For the text-containing cell, return its midpoint in (x, y) coordinate format. 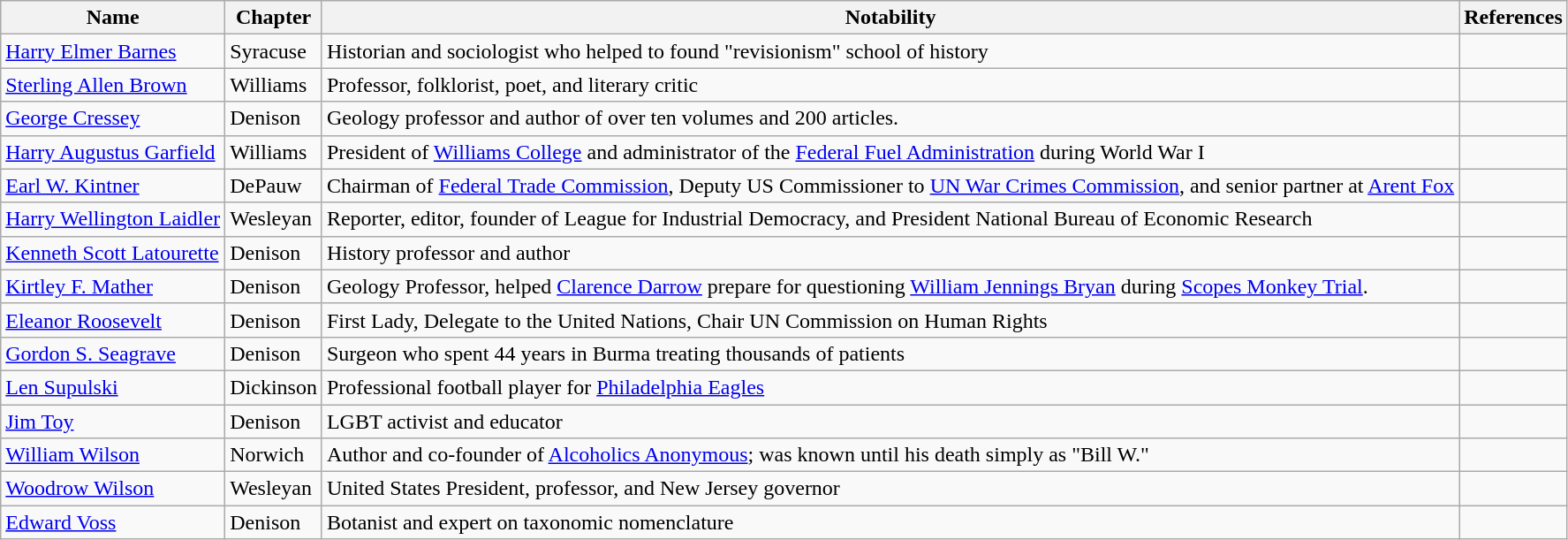
Geology Professor, helped Clarence Darrow prepare for questioning William Jennings Bryan during Scopes Monkey Trial. (890, 286)
Chairman of Federal Trade Commission, Deputy US Commissioner to UN War Crimes Commission, and senior partner at Arent Fox (890, 186)
Harry Elmer Barnes (113, 51)
Dickinson (274, 387)
Norwich (274, 455)
Harry Wellington Laidler (113, 219)
Notability (890, 18)
Syracuse (274, 51)
Botanist and expert on taxonomic nomenclature (890, 522)
History professor and author (890, 253)
Sterling Allen Brown (113, 85)
DePauw (274, 186)
Name (113, 18)
LGBT activist and educator (890, 422)
Chapter (274, 18)
Historian and sociologist who helped to found "revisionism" school of history (890, 51)
Eleanor Roosevelt (113, 320)
Professional football player for Philadelphia Eagles (890, 387)
Geology professor and author of over ten volumes and 200 articles. (890, 118)
First Lady, Delegate to the United Nations, Chair UN Commission on Human Rights (890, 320)
Harry Augustus Garfield (113, 152)
Kenneth Scott Latourette (113, 253)
President of Williams College and administrator of the Federal Fuel Administration during World War I (890, 152)
Len Supulski (113, 387)
Jim Toy (113, 422)
Gordon S. Seagrave (113, 354)
References (1514, 18)
William Wilson (113, 455)
Edward Voss (113, 522)
United States President, professor, and New Jersey governor (890, 489)
Surgeon who spent 44 years in Burma treating thousands of patients (890, 354)
Earl W. Kintner (113, 186)
Reporter, editor, founder of League for Industrial Democracy, and President National Bureau of Economic Research (890, 219)
George Cressey (113, 118)
Kirtley F. Mather (113, 286)
Woodrow Wilson (113, 489)
Author and co-founder of Alcoholics Anonymous; was known until his death simply as "Bill W." (890, 455)
Professor, folklorist, poet, and literary critic (890, 85)
